Detect which cell encompasses the target text, then output its [X, Y] center coordinate. 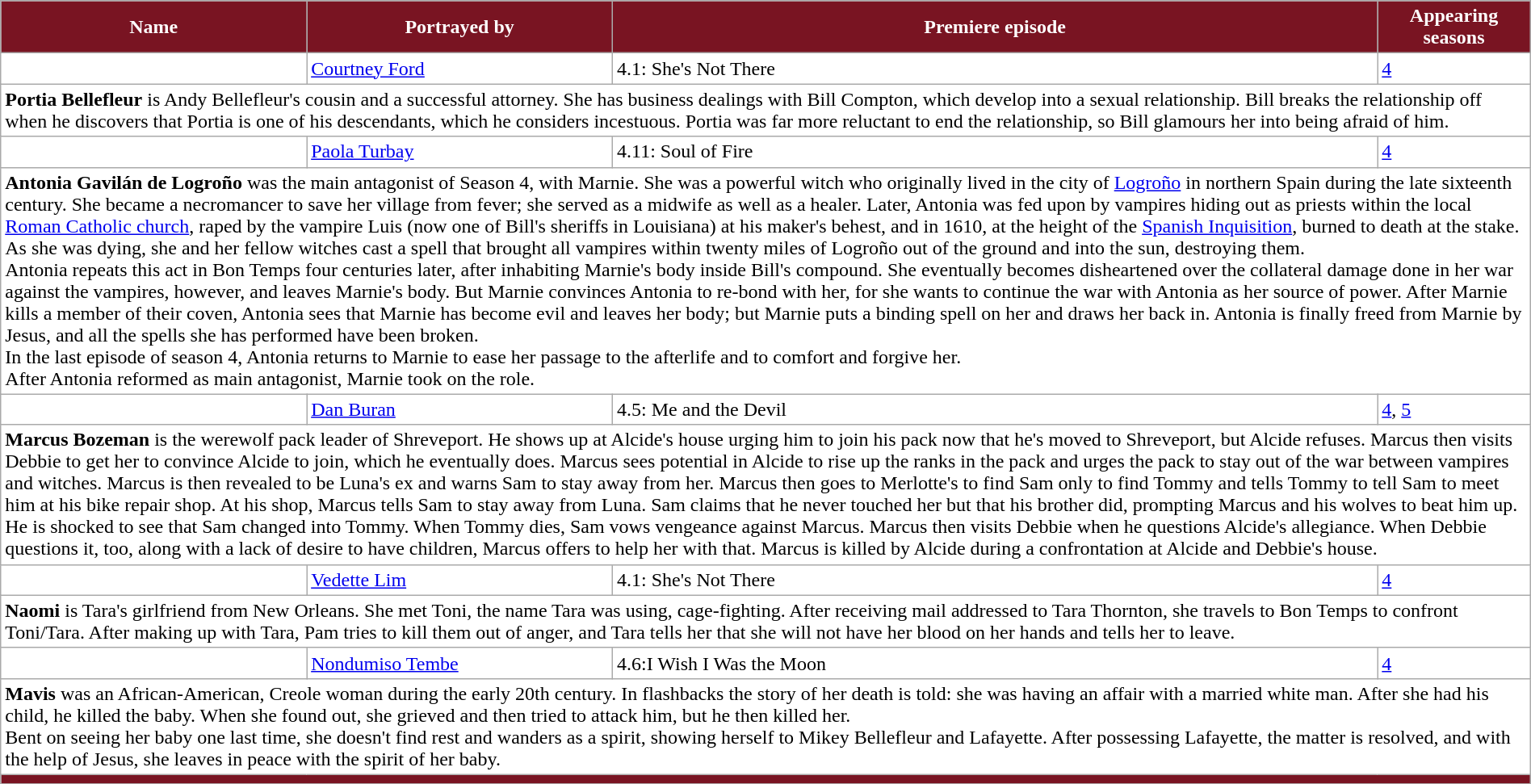
Appearing seasons [1453, 27]
4.6:I Wish I Was the Moon [995, 663]
Dan Buran [460, 409]
4.11: Soul of Fire [995, 152]
Nondumiso Tembe [460, 663]
Courtney Ford [460, 69]
Paola Turbay [460, 152]
Portrayed by [460, 27]
Vedette Lim [460, 580]
Premiere episode [995, 27]
Name [153, 27]
4.5: Me and the Devil [995, 409]
4, 5 [1453, 409]
